Extract the (X, Y) coordinate from the center of the cell holding the provided text.  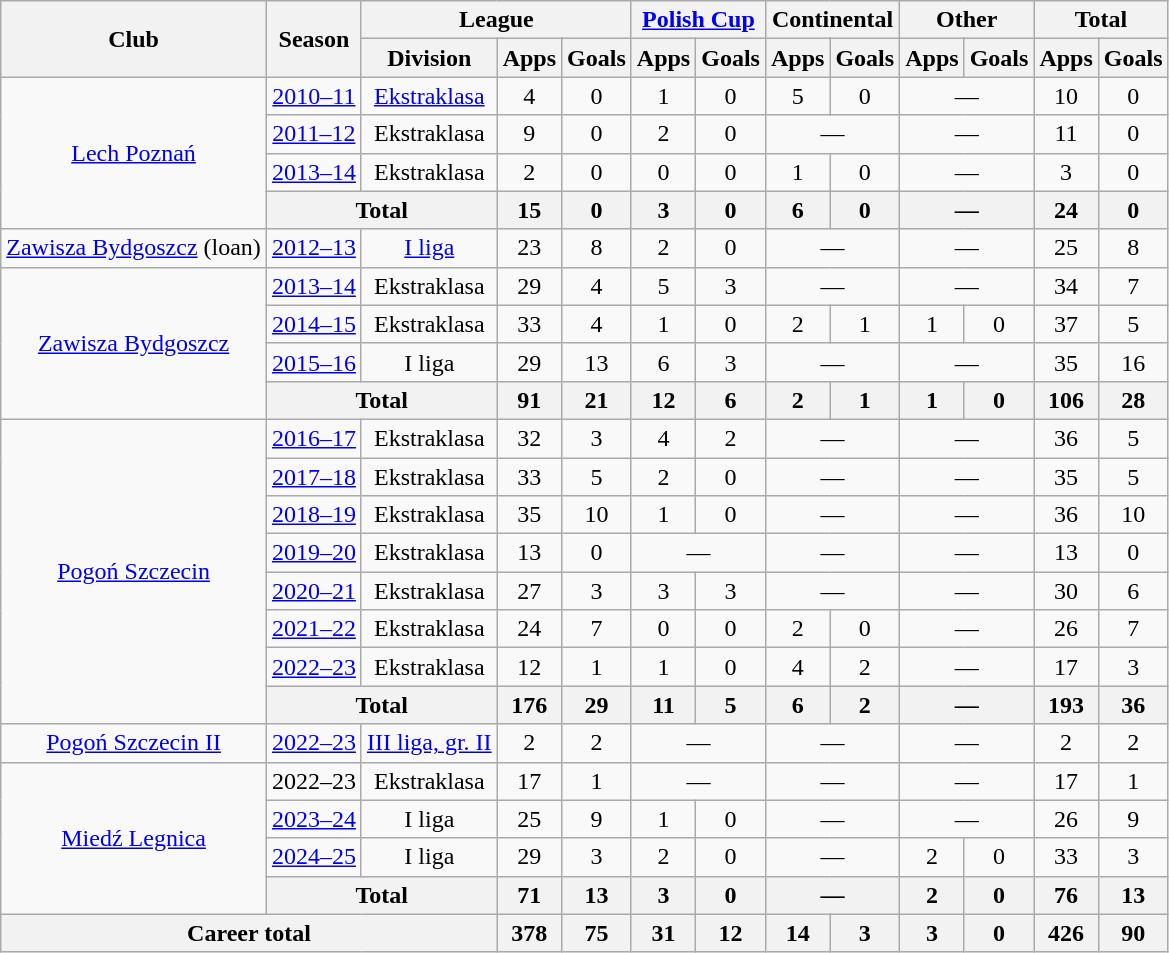
14 (797, 933)
71 (529, 895)
37 (1066, 324)
2016–17 (314, 438)
2018–19 (314, 515)
106 (1066, 400)
Club (134, 39)
2011–12 (314, 134)
2010–11 (314, 96)
Career total (249, 933)
League (496, 20)
Zawisza Bydgoszcz (134, 343)
Miedź Legnica (134, 838)
90 (1133, 933)
23 (529, 248)
28 (1133, 400)
27 (529, 591)
Division (429, 58)
75 (597, 933)
2019–20 (314, 553)
III liga, gr. II (429, 743)
2024–25 (314, 857)
Pogoń Szczecin (134, 571)
30 (1066, 591)
21 (597, 400)
91 (529, 400)
Polish Cup (698, 20)
Season (314, 39)
2020–21 (314, 591)
31 (663, 933)
2015–16 (314, 362)
32 (529, 438)
76 (1066, 895)
2021–22 (314, 629)
Pogoń Szczecin II (134, 743)
Other (967, 20)
Lech Poznań (134, 153)
426 (1066, 933)
Continental (832, 20)
2014–15 (314, 324)
2012–13 (314, 248)
Zawisza Bydgoszcz (loan) (134, 248)
193 (1066, 705)
34 (1066, 286)
15 (529, 210)
2023–24 (314, 819)
16 (1133, 362)
176 (529, 705)
2017–18 (314, 477)
378 (529, 933)
